Detect which cell encompasses the target text, then output its (X, Y) center coordinate. 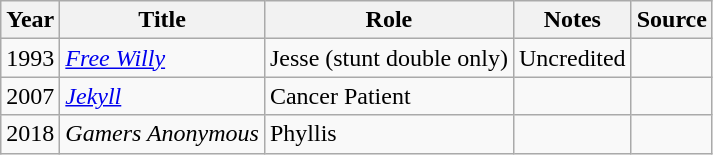
Gamers Anonymous (162, 134)
Uncredited (572, 58)
Cancer Patient (388, 96)
Free Willy (162, 58)
Jekyll (162, 96)
Role (388, 20)
Phyllis (388, 134)
2018 (30, 134)
2007 (30, 96)
Notes (572, 20)
Source (672, 20)
Title (162, 20)
Year (30, 20)
1993 (30, 58)
Jesse (stunt double only) (388, 58)
